Scan for the cell matching the given text and deliver its (x, y) coordinate at center. 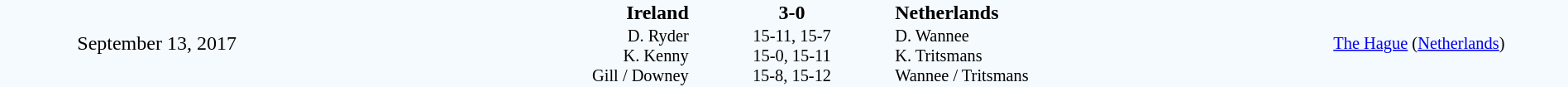
Netherlands (1082, 12)
D. WanneeK. TritsmansWannee / Tritsmans (1082, 56)
3-0 (791, 12)
Ireland (501, 12)
15-11, 15-715-0, 15-1115-8, 15-12 (791, 56)
The Hague (Netherlands) (1419, 43)
September 13, 2017 (157, 43)
D. RyderK. KennyGill / Downey (501, 56)
